Scan for the cell matching the given text and deliver its (x, y) coordinate at center. 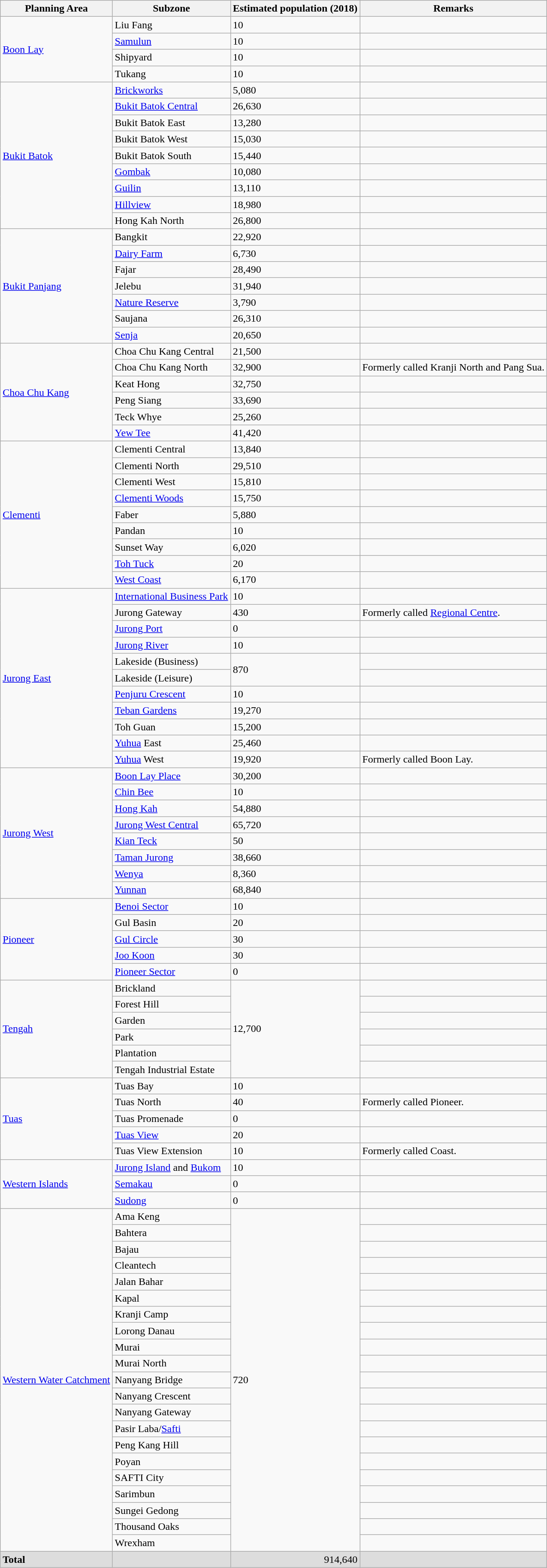
Clementi North (172, 465)
Clementi (57, 515)
31,940 (295, 286)
Saujana (172, 319)
Cleantech (172, 1266)
Sarimbun (172, 1494)
25,260 (295, 416)
26,800 (295, 221)
Jurong River (172, 645)
Yunnan (172, 890)
Hillview (172, 205)
Kranji Camp (172, 1315)
Benoi Sector (172, 906)
Pioneer (57, 939)
Liu Fang (172, 25)
Hong Kah North (172, 221)
Formerly called Kranji North and Pang Sua. (453, 368)
Teban Gardens (172, 710)
19,920 (295, 760)
68,840 (295, 890)
Choa Chu Kang Central (172, 351)
West Coast (172, 580)
Toh Tuck (172, 564)
Plantation (172, 1053)
6,020 (295, 547)
Lorong Danau (172, 1331)
Bajau (172, 1249)
33,690 (295, 400)
Nanyang Crescent (172, 1396)
Tuas North (172, 1102)
28,490 (295, 270)
21,500 (295, 351)
Jurong Gateway (172, 612)
Western Water Catchment (57, 1379)
Park (172, 1037)
6,730 (295, 253)
Hong Kah (172, 808)
Bukit Batok Central (172, 106)
32,750 (295, 384)
Peng Siang (172, 400)
Jurong Island and Bukom (172, 1167)
Keat Hong (172, 384)
Nature Reserve (172, 302)
430 (295, 612)
Samulun (172, 41)
Thousand Oaks (172, 1527)
15,440 (295, 155)
Forest Hill (172, 1004)
Formerly called Regional Centre. (453, 612)
Lakeside (Leisure) (172, 678)
Teck Whye (172, 416)
26,310 (295, 319)
Taman Jurong (172, 857)
Tukang (172, 74)
Tengah Industrial Estate (172, 1070)
Penjuru Crescent (172, 694)
30,200 (295, 776)
54,880 (295, 808)
Total (57, 1559)
15,810 (295, 482)
Bukit Batok (57, 155)
Pandan (172, 531)
22,920 (295, 237)
Jurong Port (172, 629)
Yuhua West (172, 760)
Bukit Panjang (57, 286)
3,790 (295, 302)
19,270 (295, 710)
Joo Koon (172, 955)
Boon Lay (57, 49)
Senja (172, 335)
Kian Teck (172, 841)
Clementi West (172, 482)
Pasir Laba/Safti (172, 1429)
65,720 (295, 825)
Tuas View (172, 1135)
Ama Keng (172, 1216)
Sudong (172, 1200)
10,080 (295, 172)
Gombak (172, 172)
720 (295, 1379)
Bukit Batok East (172, 123)
Planning Area (57, 9)
Jurong West (57, 833)
Sunset Way (172, 547)
Faber (172, 515)
Bahtera (172, 1233)
Formerly called Pioneer. (453, 1102)
Lakeside (Business) (172, 661)
Gul Circle (172, 939)
Jelebu (172, 286)
Nanyang Bridge (172, 1380)
Dairy Farm (172, 253)
Tuas View Extension (172, 1151)
15,030 (295, 139)
SAFTI City (172, 1478)
Yuhua East (172, 743)
Bukit Batok South (172, 155)
Wenya (172, 874)
5,880 (295, 515)
International Business Park (172, 596)
Tengah (57, 1028)
29,510 (295, 465)
Western Islands (57, 1184)
Brickworks (172, 90)
13,840 (295, 449)
26,630 (295, 106)
Poyan (172, 1461)
914,640 (295, 1559)
Bangkit (172, 237)
15,200 (295, 727)
Bukit Batok West (172, 139)
8,360 (295, 874)
18,980 (295, 205)
Tuas Promenade (172, 1119)
Semakau (172, 1184)
Formerly called Boon Lay. (453, 760)
Murai North (172, 1363)
Estimated population (2018) (295, 9)
Kapal (172, 1298)
Nanyang Gateway (172, 1412)
5,080 (295, 90)
Subzone (172, 9)
Brickland (172, 988)
13,110 (295, 188)
6,170 (295, 580)
Formerly called Coast. (453, 1151)
Guilin (172, 188)
Choa Chu Kang (57, 392)
Remarks (453, 9)
Toh Guan (172, 727)
20,650 (295, 335)
32,900 (295, 368)
Clementi Central (172, 449)
13,280 (295, 123)
50 (295, 841)
Shipyard (172, 57)
Wrexham (172, 1543)
Gul Basin (172, 923)
Fajar (172, 270)
Murai (172, 1347)
Boon Lay Place (172, 776)
Yew Tee (172, 433)
Choa Chu Kang North (172, 368)
Tuas Bay (172, 1086)
Jurong East (57, 678)
Peng Kang Hill (172, 1445)
Garden (172, 1021)
Sungei Gedong (172, 1510)
Chin Bee (172, 792)
870 (295, 669)
12,700 (295, 1028)
Tuas (57, 1119)
38,660 (295, 857)
41,420 (295, 433)
40 (295, 1102)
25,460 (295, 743)
15,750 (295, 498)
Jurong West Central (172, 825)
Clementi Woods (172, 498)
Jalan Bahar (172, 1282)
Pioneer Sector (172, 971)
